Search for the cell housing the specified text and yield its [x, y] center coordinate. 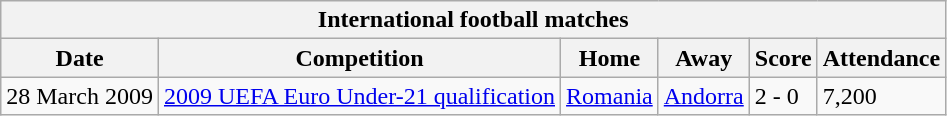
Score [783, 58]
International football matches [474, 20]
Date [80, 58]
28 March 2009 [80, 96]
Attendance [881, 58]
Andorra [704, 96]
7,200 [881, 96]
Competition [359, 58]
2 - 0 [783, 96]
Home [610, 58]
2009 UEFA Euro Under-21 qualification [359, 96]
Romania [610, 96]
Away [704, 58]
